Search for the cell housing the specified text and yield its [X, Y] center coordinate. 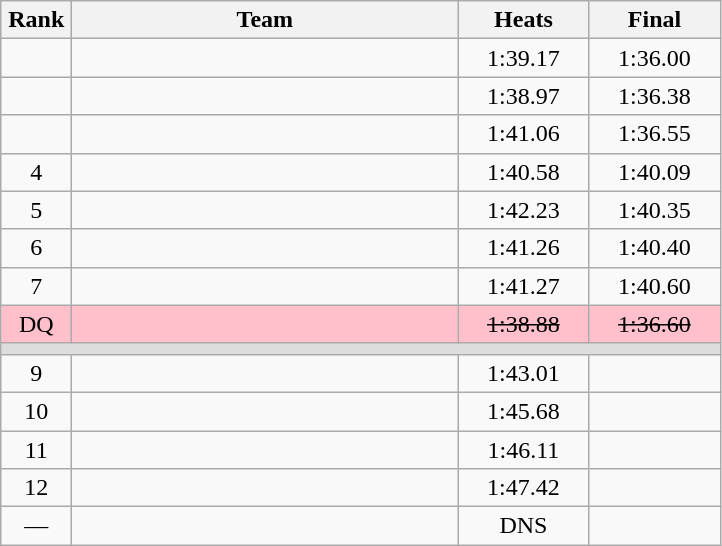
9 [36, 373]
1:40.40 [654, 248]
1:40.09 [654, 172]
12 [36, 488]
Team [265, 20]
1:36.00 [654, 58]
1:36.60 [654, 324]
1:39.17 [524, 58]
1:40.35 [654, 210]
1:43.01 [524, 373]
1:45.68 [524, 411]
1:41.27 [524, 286]
11 [36, 449]
1:47.42 [524, 488]
— [36, 526]
Heats [524, 20]
6 [36, 248]
1:42.23 [524, 210]
5 [36, 210]
DQ [36, 324]
1:38.97 [524, 96]
4 [36, 172]
Rank [36, 20]
1:41.06 [524, 134]
DNS [524, 526]
1:40.60 [654, 286]
1:41.26 [524, 248]
Final [654, 20]
7 [36, 286]
1:36.55 [654, 134]
10 [36, 411]
1:40.58 [524, 172]
1:46.11 [524, 449]
1:38.88 [524, 324]
1:36.38 [654, 96]
